Scan for the cell matching the given text and deliver its [x, y] coordinate at center. 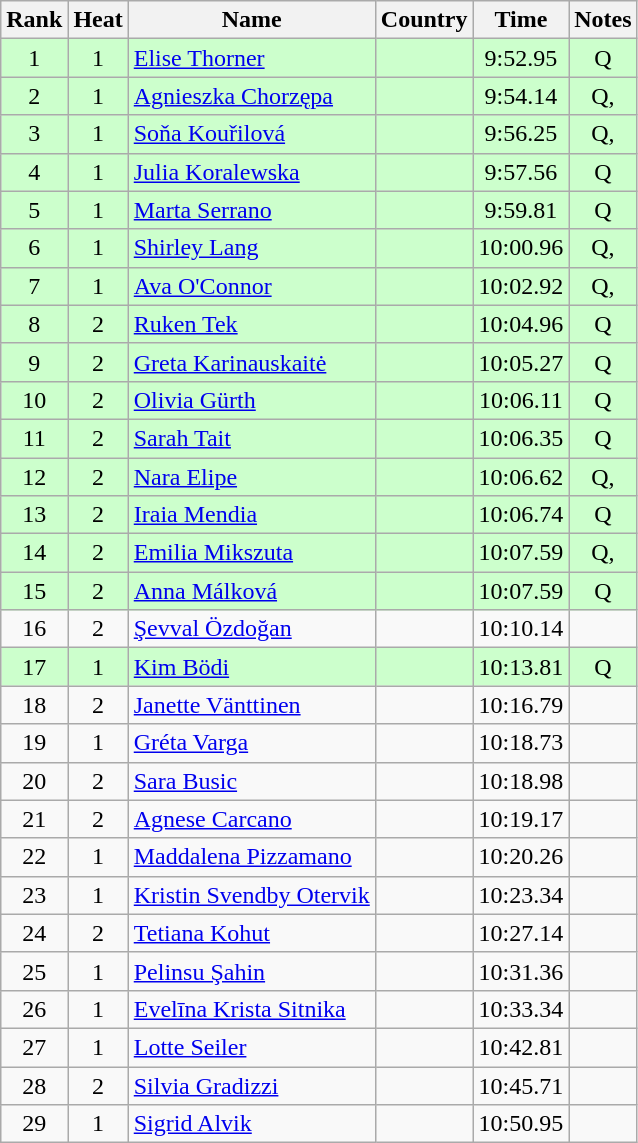
7 [34, 286]
10:04.96 [521, 324]
10:13.81 [521, 667]
Sigrid Alvik [252, 1124]
10:23.34 [521, 895]
Marta Serrano [252, 210]
Ruken Tek [252, 324]
Nara Elipe [252, 477]
Olivia Gürth [252, 400]
19 [34, 743]
10:18.98 [521, 781]
Silvia Gradizzi [252, 1085]
3 [34, 134]
10:45.71 [521, 1085]
Anna Málková [252, 591]
Sarah Tait [252, 438]
23 [34, 895]
Rank [34, 20]
10 [34, 400]
Iraia Mendia [252, 515]
6 [34, 248]
10:18.73 [521, 743]
10:06.62 [521, 477]
14 [34, 553]
Soňa Kouřilová [252, 134]
Heat [98, 20]
10:00.96 [521, 248]
Lotte Seiler [252, 1047]
28 [34, 1085]
10:19.17 [521, 819]
Country [424, 20]
10:06.11 [521, 400]
Emilia Mikszuta [252, 553]
10:02.92 [521, 286]
Shirley Lang [252, 248]
Şevval Özdoğan [252, 629]
10:16.79 [521, 705]
5 [34, 210]
Julia Koralewska [252, 172]
Maddalena Pizzamano [252, 857]
8 [34, 324]
10:33.34 [521, 1009]
17 [34, 667]
Evelīna Krista Sitnika [252, 1009]
13 [34, 515]
26 [34, 1009]
Pelinsu Şahin [252, 971]
Tetiana Kohut [252, 933]
10:27.14 [521, 933]
18 [34, 705]
25 [34, 971]
Agnese Carcano [252, 819]
Agnieszka Chorzępa [252, 96]
9:59.81 [521, 210]
12 [34, 477]
Elise Thorner [252, 58]
Gréta Varga [252, 743]
Greta Karinauskaitė [252, 362]
10:06.35 [521, 438]
15 [34, 591]
24 [34, 933]
16 [34, 629]
9:52.95 [521, 58]
22 [34, 857]
Time [521, 20]
9:56.25 [521, 134]
29 [34, 1124]
9:57.56 [521, 172]
10:20.26 [521, 857]
11 [34, 438]
10:10.14 [521, 629]
Kristin Svendby Otervik [252, 895]
Janette Vänttinen [252, 705]
20 [34, 781]
10:50.95 [521, 1124]
10:31.36 [521, 971]
21 [34, 819]
9 [34, 362]
Sara Busic [252, 781]
10:42.81 [521, 1047]
10:05.27 [521, 362]
9:54.14 [521, 96]
Notes [603, 20]
Kim Bödi [252, 667]
4 [34, 172]
27 [34, 1047]
Name [252, 20]
10:06.74 [521, 515]
Ava O'Connor [252, 286]
